Pinpoint the cell where the given text exists, returning its [x, y] midpoint coordinate. 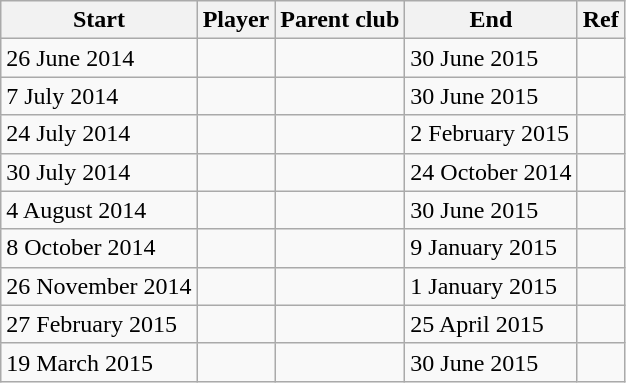
26 November 2014 [99, 286]
19 March 2015 [99, 362]
1 January 2015 [491, 286]
24 July 2014 [99, 134]
Parent club [340, 20]
Ref [600, 20]
30 July 2014 [99, 172]
9 January 2015 [491, 248]
27 February 2015 [99, 324]
26 June 2014 [99, 58]
25 April 2015 [491, 324]
End [491, 20]
4 August 2014 [99, 210]
Start [99, 20]
8 October 2014 [99, 248]
24 October 2014 [491, 172]
7 July 2014 [99, 96]
2 February 2015 [491, 134]
Player [236, 20]
